Search for the cell housing the specified text and yield its (x, y) center coordinate. 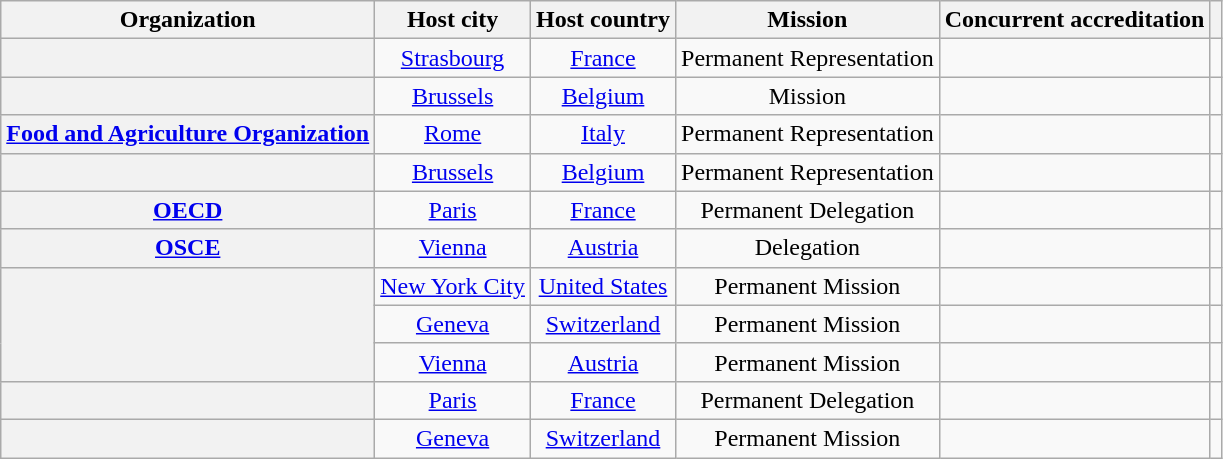
New York City (453, 286)
Concurrent accreditation (1074, 20)
Food and Agriculture Organization (188, 134)
Rome (453, 134)
Host city (453, 20)
OSCE (188, 248)
OECD (188, 210)
Strasbourg (453, 58)
United States (602, 286)
Organization (188, 20)
Italy (602, 134)
Delegation (808, 248)
Host country (602, 20)
